For the text-containing cell, return its midpoint in (X, Y) coordinate format. 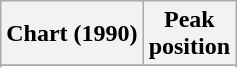
Chart (1990) (72, 34)
Peakposition (189, 34)
